Detect which cell encompasses the target text, then output its [x, y] center coordinate. 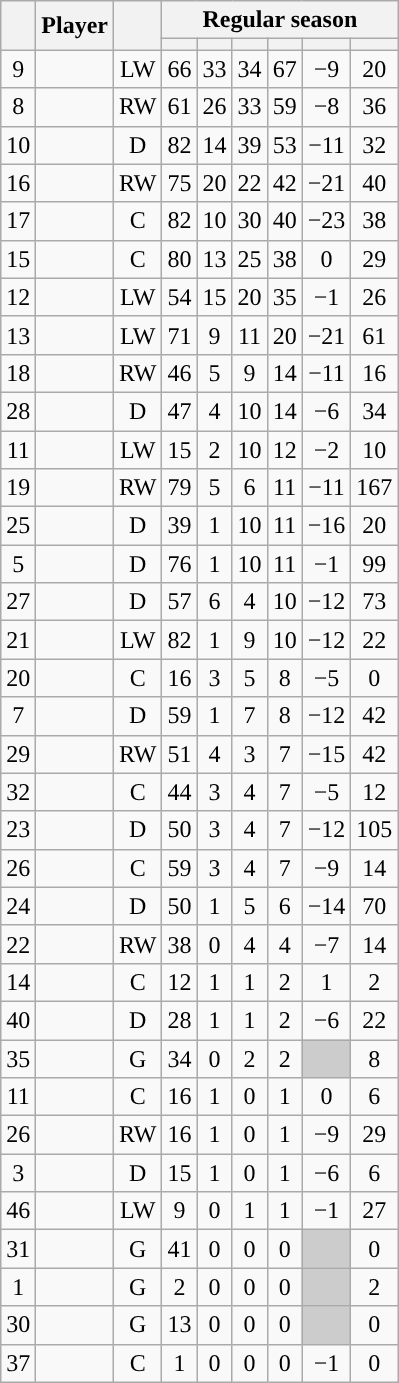
80 [180, 259]
−14 [326, 906]
21 [18, 640]
79 [180, 488]
18 [18, 373]
51 [180, 754]
−7 [326, 944]
−8 [326, 107]
53 [284, 145]
70 [374, 906]
73 [374, 602]
57 [180, 602]
66 [180, 69]
31 [18, 1249]
17 [18, 221]
37 [18, 1363]
−15 [326, 754]
−2 [326, 449]
19 [18, 488]
−23 [326, 221]
47 [180, 411]
44 [180, 792]
Player [75, 26]
24 [18, 906]
99 [374, 564]
71 [180, 335]
Regular season [280, 20]
36 [374, 107]
76 [180, 564]
75 [180, 183]
23 [18, 830]
41 [180, 1249]
−16 [326, 526]
105 [374, 830]
67 [284, 69]
54 [180, 297]
167 [374, 488]
